Detect which cell encompasses the target text, then output its [x, y] center coordinate. 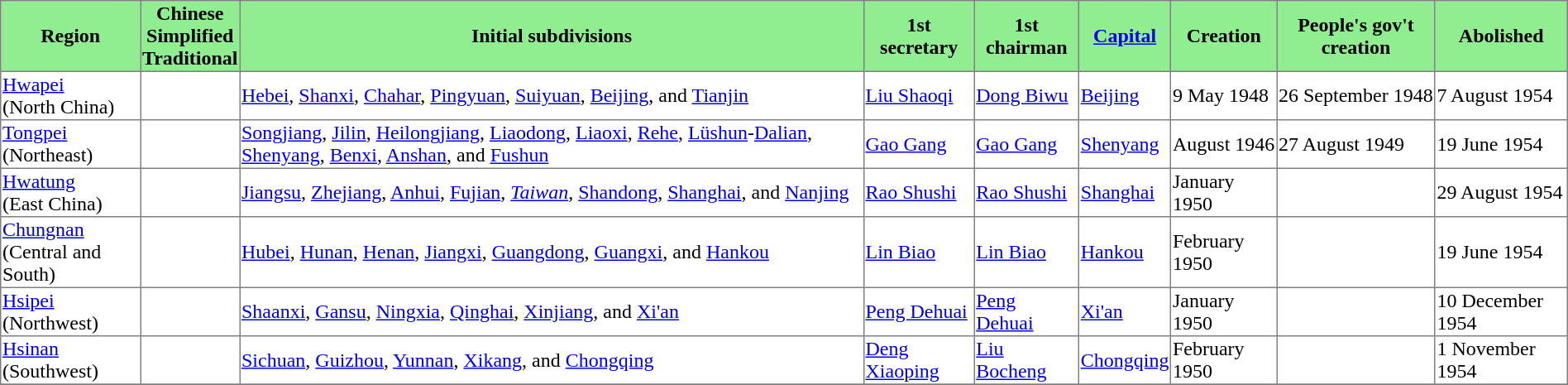
Liu Bocheng [1027, 360]
26 September 1948 [1356, 95]
Xi'an [1125, 311]
10 December 1954 [1501, 311]
Abolished [1501, 36]
29 August 1954 [1501, 192]
Sichuan, Guizhou, Yunnan, Xikang, and Chongqing [552, 360]
1st chairman [1027, 36]
Shenyang [1125, 144]
Capital [1125, 36]
Hsipei(Northwest) [71, 311]
Initial subdivisions [552, 36]
Hsinan(Southwest) [71, 360]
Region [71, 36]
People's gov't creation [1356, 36]
1 November 1954 [1501, 360]
Creation [1224, 36]
Hwapei(North China) [71, 95]
Beijing [1125, 95]
Shaanxi, Gansu, Ningxia, Qinghai, Xinjiang, and Xi'an [552, 311]
9 May 1948 [1224, 95]
Dong Biwu [1027, 95]
Jiangsu, Zhejiang, Anhui, Fujian, Taiwan, Shandong, Shanghai, and Nanjing [552, 192]
Hubei, Hunan, Henan, Jiangxi, Guangdong, Guangxi, and Hankou [552, 253]
Liu Shaoqi [919, 95]
ChineseSimplifiedTraditional [190, 36]
Hebei, Shanxi, Chahar, Pingyuan, Suiyuan, Beijing, and Tianjin [552, 95]
August 1946 [1224, 144]
Chongqing [1125, 360]
Shanghai [1125, 192]
Deng Xiaoping [919, 360]
Chungnan(Central and South) [71, 253]
Songjiang, Jilin, Heilongjiang, Liaodong, Liaoxi, Rehe, Lüshun-Dalian, Shenyang, Benxi, Anshan, and Fushun [552, 144]
7 August 1954 [1501, 95]
27 August 1949 [1356, 144]
Tongpei(Northeast) [71, 144]
Hwatung(East China) [71, 192]
1st secretary [919, 36]
Hankou [1125, 253]
